Find where the given text appears and provide that cell's center as (X, Y) coordinate. 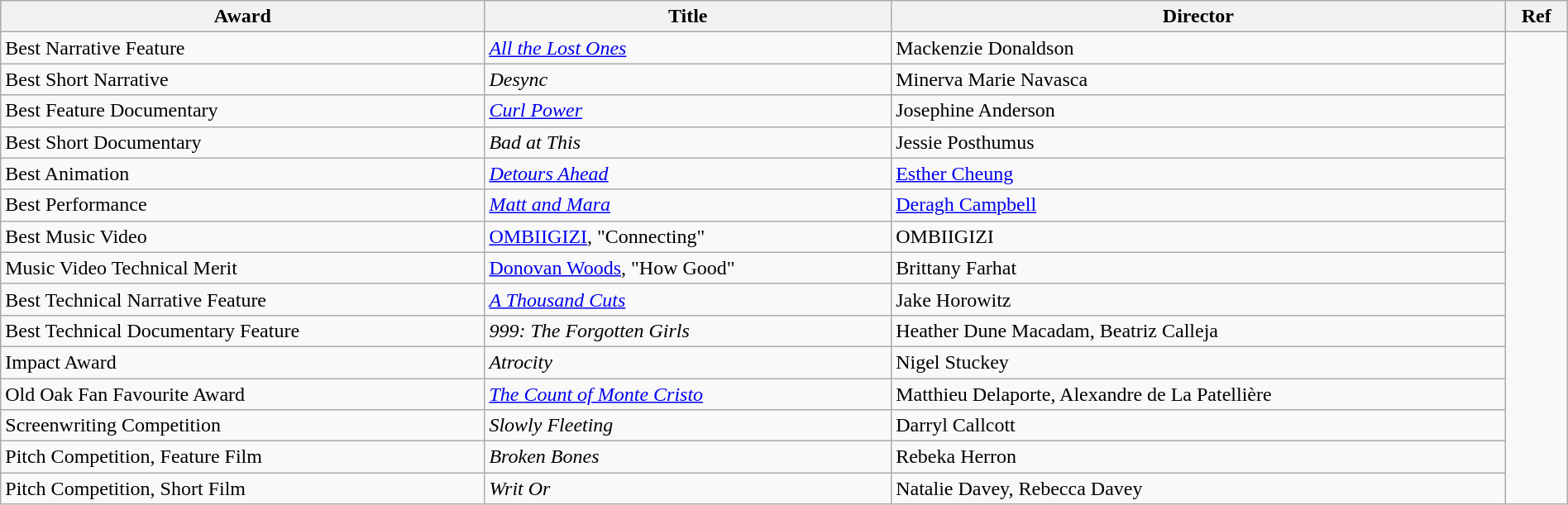
Impact Award (243, 362)
Matt and Mara (688, 205)
Curl Power (688, 111)
Best Short Narrative (243, 79)
Darryl Callcott (1199, 426)
Broken Bones (688, 457)
Best Technical Documentary Feature (243, 331)
999: The Forgotten Girls (688, 331)
Atrocity (688, 362)
Title (688, 17)
Music Video Technical Merit (243, 268)
Mackenzie Donaldson (1199, 48)
Award (243, 17)
Slowly Fleeting (688, 426)
Old Oak Fan Favourite Award (243, 394)
Best Narrative Feature (243, 48)
Desync (688, 79)
Detours Ahead (688, 174)
Jake Horowitz (1199, 299)
Pitch Competition, Feature Film (243, 457)
Director (1199, 17)
Heather Dune Macadam, Beatriz Calleja (1199, 331)
Best Technical Narrative Feature (243, 299)
Rebeka Herron (1199, 457)
Esther Cheung (1199, 174)
OMBIIGIZI, "Connecting" (688, 236)
Nigel Stuckey (1199, 362)
Matthieu Delaporte, Alexandre de La Patellière (1199, 394)
Best Performance (243, 205)
OMBIIGIZI (1199, 236)
Josephine Anderson (1199, 111)
Minerva Marie Navasca (1199, 79)
The Count of Monte Cristo (688, 394)
Best Feature Documentary (243, 111)
A Thousand Cuts (688, 299)
Jessie Posthumus (1199, 142)
Deragh Campbell (1199, 205)
Best Short Documentary (243, 142)
Brittany Farhat (1199, 268)
All the Lost Ones (688, 48)
Ref (1537, 17)
Natalie Davey, Rebecca Davey (1199, 488)
Writ Or (688, 488)
Best Animation (243, 174)
Donovan Woods, "How Good" (688, 268)
Screenwriting Competition (243, 426)
Best Music Video (243, 236)
Pitch Competition, Short Film (243, 488)
Bad at This (688, 142)
